Provide the [x, y] coordinate of the cell's center where the given text is located.  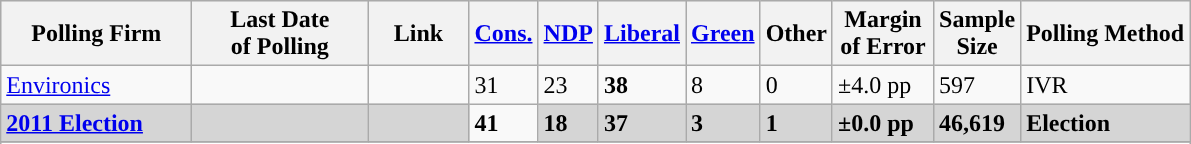
1 [796, 123]
597 [978, 85]
Other [796, 34]
31 [504, 85]
Polling Method [1106, 34]
Polling Firm [96, 34]
46,619 [978, 123]
±0.0 pp [882, 123]
3 [724, 123]
Last Dateof Polling [280, 34]
Marginof Error [882, 34]
SampleSize [978, 34]
NDP [568, 34]
2011 Election [96, 123]
Link [418, 34]
38 [642, 85]
Cons. [504, 34]
Liberal [642, 34]
IVR [1106, 85]
23 [568, 85]
0 [796, 85]
8 [724, 85]
37 [642, 123]
Environics [96, 85]
±4.0 pp [882, 85]
Election [1106, 123]
41 [504, 123]
18 [568, 123]
Green [724, 34]
